Search for the cell housing the specified text and yield its [X, Y] center coordinate. 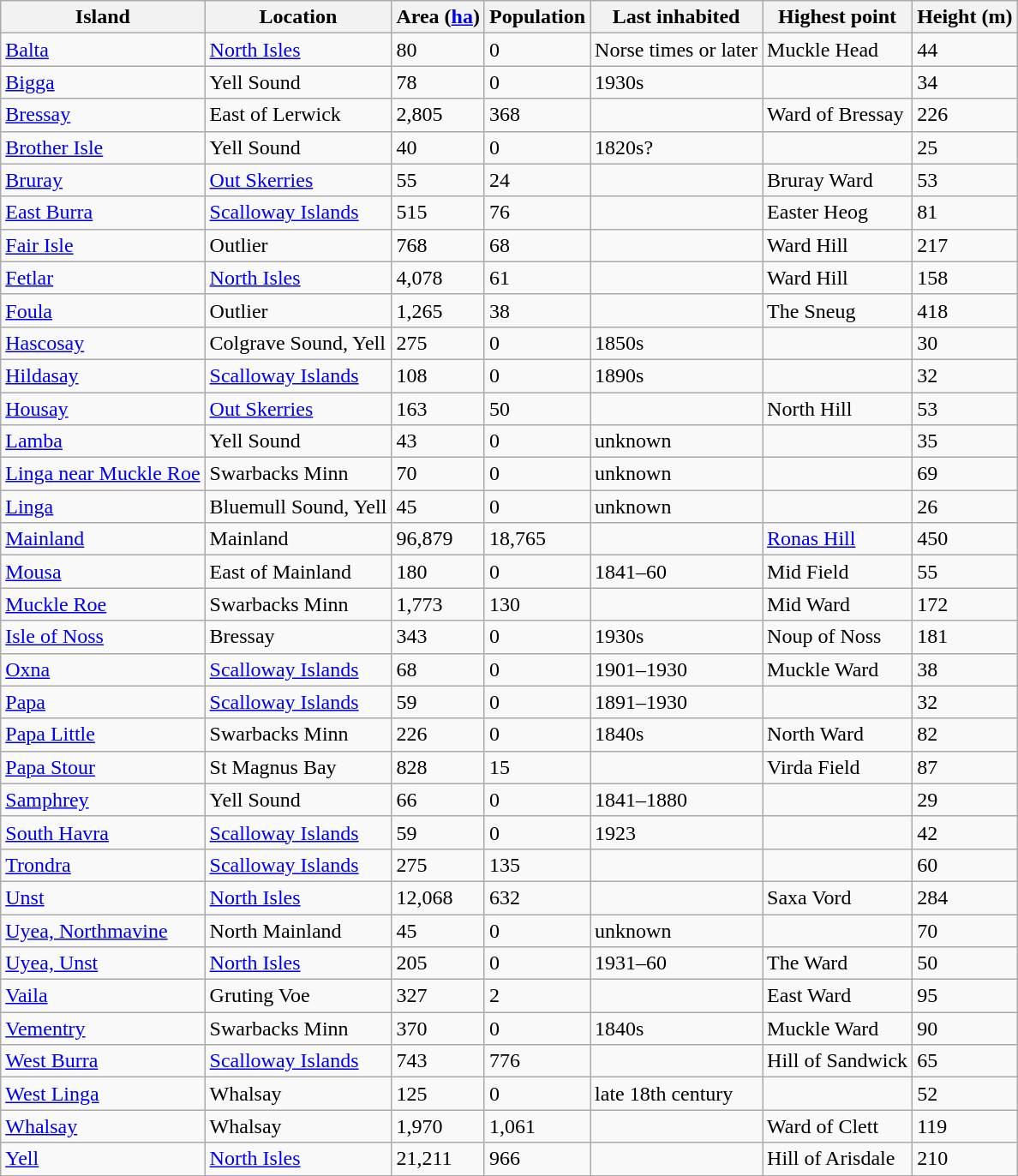
632 [536, 897]
29 [965, 800]
1890s [677, 375]
1,265 [439, 310]
61 [536, 278]
1901–1930 [677, 669]
1850s [677, 343]
119 [965, 1126]
Highest point [838, 17]
78 [439, 82]
450 [965, 539]
Hill of Arisdale [838, 1159]
Papa Little [103, 735]
East Burra [103, 213]
418 [965, 310]
1,061 [536, 1126]
65 [965, 1061]
Papa [103, 702]
Vementry [103, 1029]
1923 [677, 832]
Foula [103, 310]
Colgrave Sound, Yell [298, 343]
Height (m) [965, 17]
2,805 [439, 115]
Ward of Bressay [838, 115]
966 [536, 1159]
87 [965, 767]
Mid Field [838, 572]
East of Mainland [298, 572]
368 [536, 115]
80 [439, 50]
Ronas Hill [838, 539]
Linga [103, 507]
Bruray Ward [838, 180]
late 18th century [677, 1094]
4,078 [439, 278]
Brother Isle [103, 147]
163 [439, 409]
35 [965, 441]
60 [965, 865]
25 [965, 147]
21,211 [439, 1159]
Housay [103, 409]
158 [965, 278]
52 [965, 1094]
Virda Field [838, 767]
34 [965, 82]
43 [439, 441]
15 [536, 767]
Population [536, 17]
828 [439, 767]
130 [536, 604]
The Ward [838, 963]
44 [965, 50]
30 [965, 343]
135 [536, 865]
Uyea, Unst [103, 963]
Trondra [103, 865]
40 [439, 147]
Muckle Head [838, 50]
Area (ha) [439, 17]
1841–60 [677, 572]
26 [965, 507]
1891–1930 [677, 702]
Mid Ward [838, 604]
81 [965, 213]
180 [439, 572]
Noup of Noss [838, 637]
95 [965, 996]
Island [103, 17]
1931–60 [677, 963]
Samphrey [103, 800]
66 [439, 800]
Uyea, Northmavine [103, 930]
90 [965, 1029]
Fetlar [103, 278]
Vaila [103, 996]
205 [439, 963]
West Linga [103, 1094]
96,879 [439, 539]
768 [439, 245]
42 [965, 832]
Linga near Muckle Roe [103, 474]
284 [965, 897]
Bigga [103, 82]
North Ward [838, 735]
210 [965, 1159]
Last inhabited [677, 17]
370 [439, 1029]
Lamba [103, 441]
82 [965, 735]
Unst [103, 897]
108 [439, 375]
1841–1880 [677, 800]
Hill of Sandwick [838, 1061]
Balta [103, 50]
West Burra [103, 1061]
Hildasay [103, 375]
North Mainland [298, 930]
776 [536, 1061]
76 [536, 213]
East Ward [838, 996]
Easter Heog [838, 213]
69 [965, 474]
St Magnus Bay [298, 767]
Saxa Vord [838, 897]
24 [536, 180]
East of Lerwick [298, 115]
217 [965, 245]
Bluemull Sound, Yell [298, 507]
Gruting Voe [298, 996]
Isle of Noss [103, 637]
Yell [103, 1159]
Bruray [103, 180]
172 [965, 604]
181 [965, 637]
Mousa [103, 572]
1820s? [677, 147]
North Hill [838, 409]
Hascosay [103, 343]
343 [439, 637]
327 [439, 996]
Norse times or later [677, 50]
18,765 [536, 539]
515 [439, 213]
South Havra [103, 832]
Location [298, 17]
1,773 [439, 604]
The Sneug [838, 310]
Fair Isle [103, 245]
Papa Stour [103, 767]
1,970 [439, 1126]
743 [439, 1061]
125 [439, 1094]
Oxna [103, 669]
Muckle Roe [103, 604]
2 [536, 996]
Ward of Clett [838, 1126]
12,068 [439, 897]
